Provide the [X, Y] coordinate of the cell's center where the given text is located.  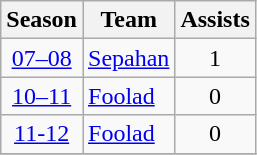
Season [42, 20]
10–11 [42, 96]
11-12 [42, 134]
07–08 [42, 58]
Team [128, 20]
1 [215, 58]
Assists [215, 20]
Sepahan [128, 58]
